From the cell containing the given text, extract its center point as [X, Y] coordinate. 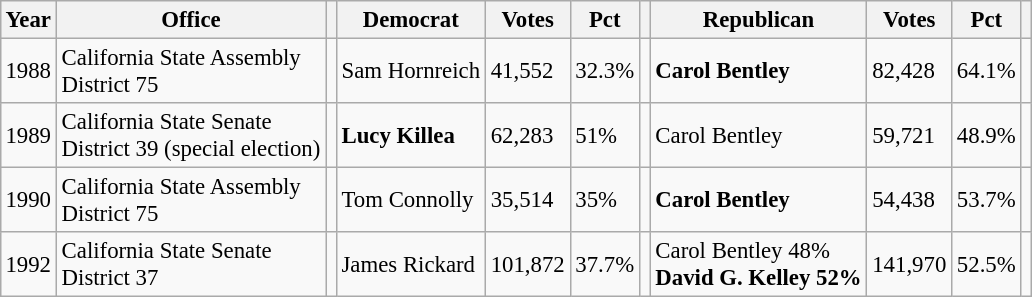
California State Senate District 39 (special election) [190, 136]
54,438 [910, 200]
Carol Bentley 48% David G. Kelley 52% [758, 264]
64.1% [986, 70]
101,872 [528, 264]
1992 [28, 264]
Tom Connolly [410, 200]
Sam Hornreich [410, 70]
James Rickard [410, 264]
82,428 [910, 70]
62,283 [528, 136]
59,721 [910, 136]
53.7% [986, 200]
1990 [28, 200]
37.7% [604, 264]
1989 [28, 136]
Lucy Killea [410, 136]
35% [604, 200]
Office [190, 20]
California State Senate District 37 [190, 264]
48.9% [986, 136]
141,970 [910, 264]
Year [28, 20]
1988 [28, 70]
52.5% [986, 264]
Democrat [410, 20]
32.3% [604, 70]
35,514 [528, 200]
41,552 [528, 70]
Republican [758, 20]
51% [604, 136]
